For the text-containing cell, return its midpoint in (x, y) coordinate format. 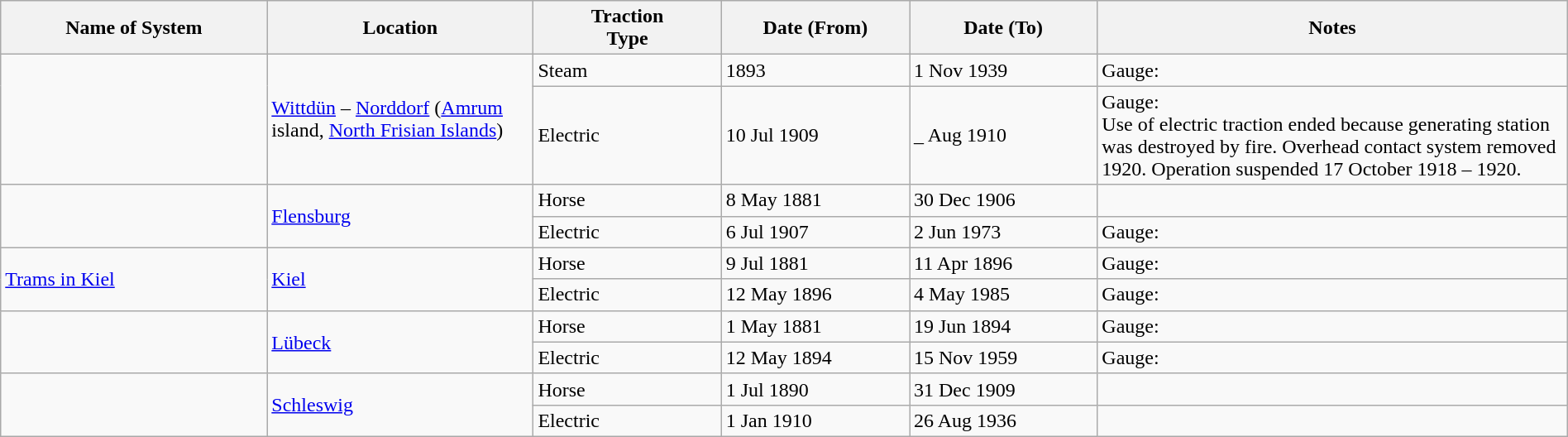
6 Jul 1907 (815, 232)
4 May 1985 (1004, 295)
Notes (1332, 28)
_ Aug 1910 (1004, 136)
Steam (627, 70)
Location (400, 28)
19 Jun 1894 (1004, 326)
26 Aug 1936 (1004, 420)
1 Jan 1910 (815, 420)
1 May 1881 (815, 326)
Date (From) (815, 28)
Flensburg (400, 216)
30 Dec 1906 (1004, 200)
11 Apr 1896 (1004, 263)
9 Jul 1881 (815, 263)
1893 (815, 70)
1 Nov 1939 (1004, 70)
Date (To) (1004, 28)
TractionType (627, 28)
Name of System (134, 28)
Schleswig (400, 405)
12 May 1896 (815, 295)
Wittdün – Norddorf (Amrum island, North Frisian Islands) (400, 119)
10 Jul 1909 (815, 136)
Kiel (400, 279)
31 Dec 1909 (1004, 389)
8 May 1881 (815, 200)
2 Jun 1973 (1004, 232)
12 May 1894 (815, 358)
1 Jul 1890 (815, 389)
Lübeck (400, 342)
Trams in Kiel (134, 279)
15 Nov 1959 (1004, 358)
